Capture the cell that displays the provided text and extract its [X, Y] central coordinate. 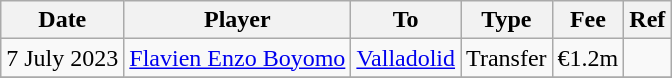
Date [62, 20]
Flavien Enzo Boyomo [238, 58]
Ref [648, 20]
Fee [588, 20]
Transfer [507, 58]
Type [507, 20]
Valladolid [406, 58]
7 July 2023 [62, 58]
To [406, 20]
Player [238, 20]
€1.2m [588, 58]
